Identify which cell holds the provided text, then report its [x, y] central coordinate. 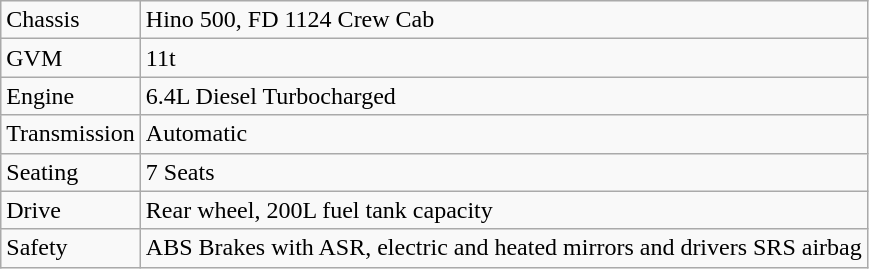
ABS Brakes with ASR, electric and heated mirrors and drivers SRS airbag [504, 248]
11t [504, 58]
7 Seats [504, 172]
Engine [71, 96]
Rear wheel, 200L fuel tank capacity [504, 210]
Hino 500, FD 1124 Crew Cab [504, 20]
Automatic [504, 134]
6.4L Diesel Turbocharged [504, 96]
Transmission [71, 134]
Drive [71, 210]
GVM [71, 58]
Seating [71, 172]
Safety [71, 248]
Chassis [71, 20]
